Find where the given text appears and provide that cell's center as [X, Y] coordinate. 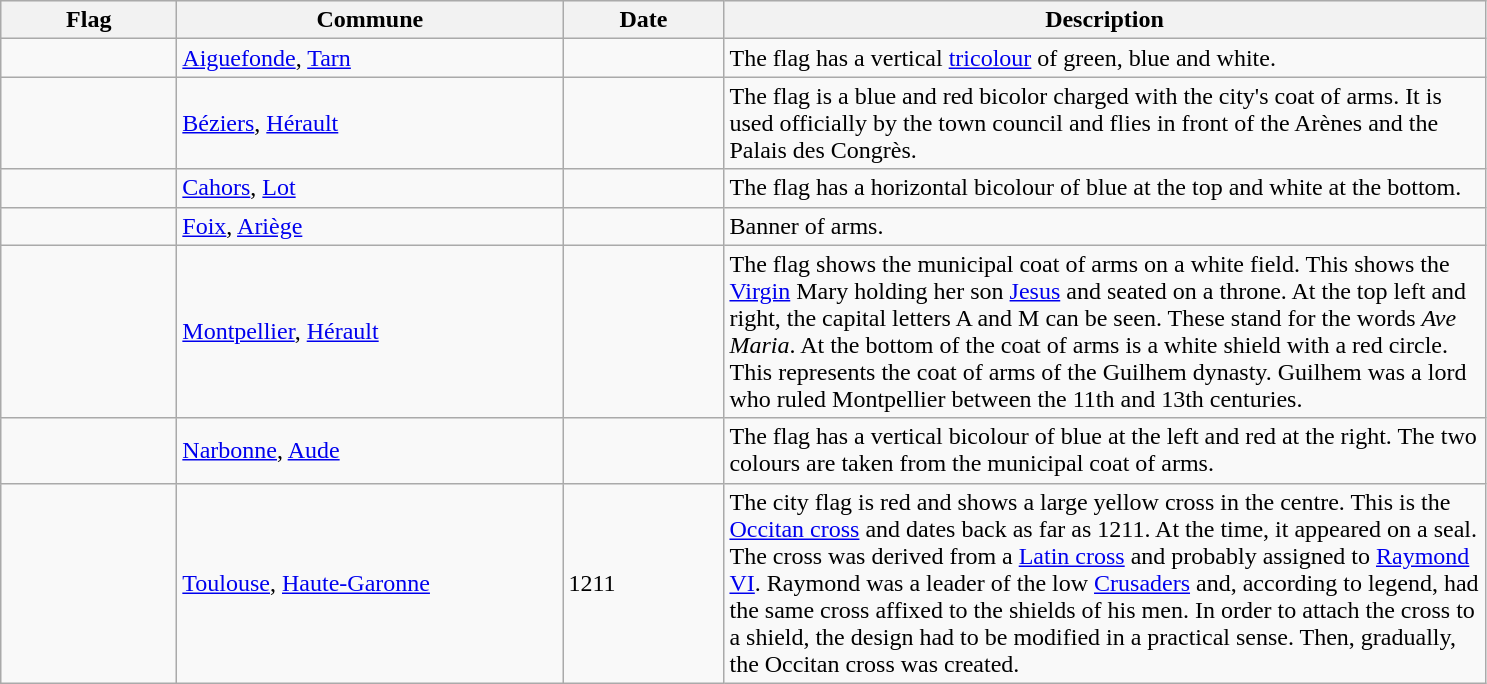
Banner of arms. [1104, 226]
The flag has a vertical tricolour of green, blue and white. [1104, 58]
The flag has a vertical bicolour of blue at the left and red at the right. The two colours are taken from the municipal coat of arms. [1104, 450]
Commune [370, 20]
Foix, Ariège [370, 226]
Aiguefonde, Tarn [370, 58]
Narbonne, Aude [370, 450]
Toulouse, Haute-Garonne [370, 583]
1211 [644, 583]
Montpellier, Hérault [370, 332]
Date [644, 20]
Béziers, Hérault [370, 123]
Flag [89, 20]
Description [1104, 20]
Cahors, Lot [370, 188]
The flag has a horizontal bicolour of blue at the top and white at the bottom. [1104, 188]
